Locate the cell with the specified text and output its (x, y) center coordinate. 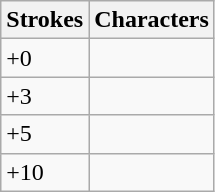
+0 (45, 58)
+10 (45, 172)
Strokes (45, 20)
Characters (152, 20)
+5 (45, 134)
+3 (45, 96)
